Detect which cell encompasses the target text, then output its (x, y) center coordinate. 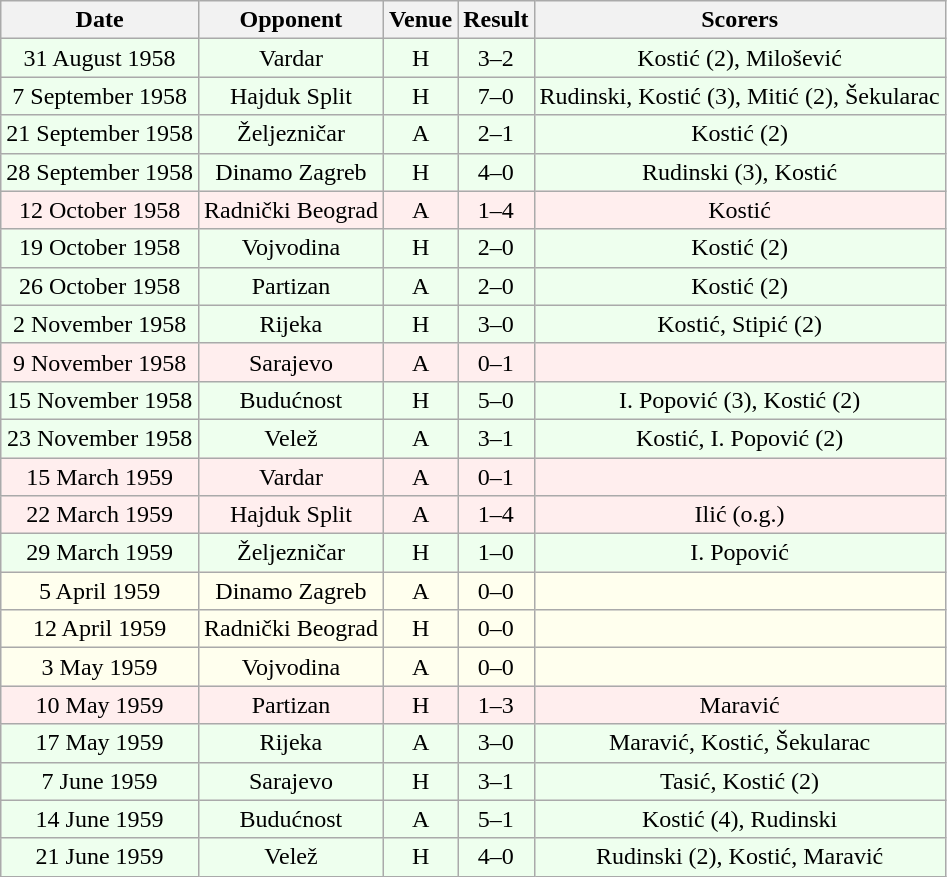
Kostić, I. Popović (2) (740, 438)
3 May 1959 (100, 667)
15 November 1958 (100, 400)
23 November 1958 (100, 438)
Rudinski (3), Kostić (740, 172)
I. Popović (740, 553)
Maravić, Kostić, Šekularac (740, 743)
22 March 1959 (100, 515)
2 November 1958 (100, 324)
14 June 1959 (100, 819)
2–1 (496, 134)
17 May 1959 (100, 743)
12 April 1959 (100, 629)
26 October 1958 (100, 286)
Kostić (4), Rudinski (740, 819)
7 September 1958 (100, 96)
12 October 1958 (100, 210)
Maravić (740, 705)
7 June 1959 (100, 781)
Date (100, 20)
21 September 1958 (100, 134)
Result (496, 20)
Scorers (740, 20)
3–2 (496, 58)
10 May 1959 (100, 705)
Tasić, Kostić (2) (740, 781)
15 March 1959 (100, 477)
Rudinski (2), Kostić, Maravić (740, 857)
Ilić (o.g.) (740, 515)
Kostić, Stipić (2) (740, 324)
Kostić (740, 210)
Opponent (290, 20)
28 September 1958 (100, 172)
7–0 (496, 96)
29 March 1959 (100, 553)
5–0 (496, 400)
19 October 1958 (100, 248)
Kostić (2), Milošević (740, 58)
Rudinski, Kostić (3), Mitić (2), Šekularac (740, 96)
31 August 1958 (100, 58)
21 June 1959 (100, 857)
1–3 (496, 705)
5 April 1959 (100, 591)
1–0 (496, 553)
9 November 1958 (100, 362)
Venue (420, 20)
5–1 (496, 819)
I. Popović (3), Kostić (2) (740, 400)
